Return (x, y) of the center of cell containing provided text 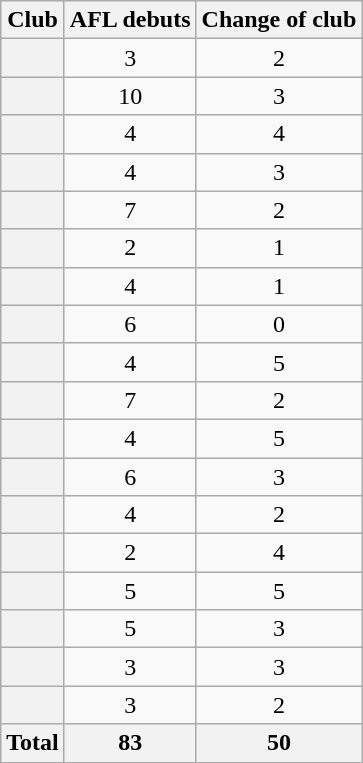
Total (33, 743)
0 (279, 324)
Club (33, 20)
50 (279, 743)
AFL debuts (130, 20)
83 (130, 743)
Change of club (279, 20)
10 (130, 96)
